Identify which cell holds the provided text, then report its (X, Y) central coordinate. 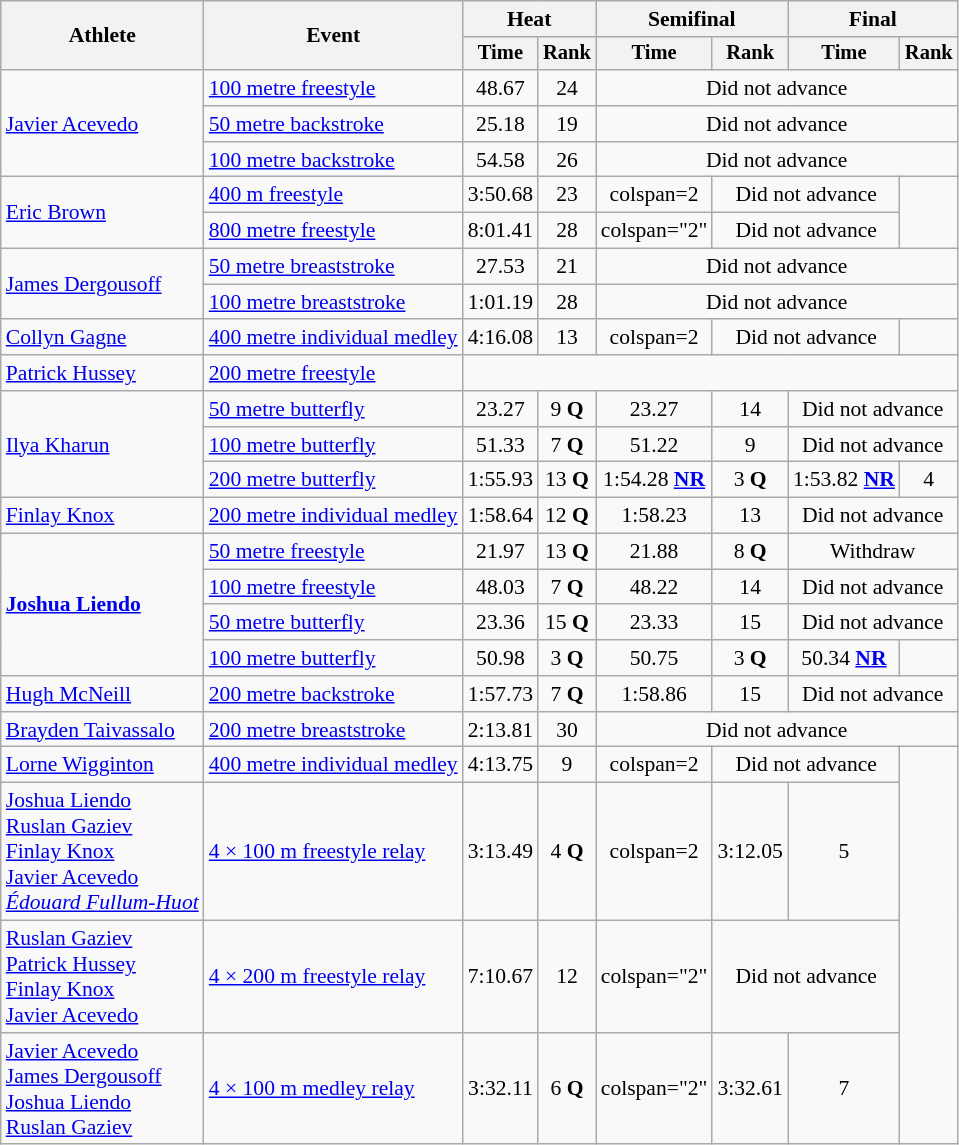
54.58 (500, 160)
Hugh McNeill (102, 694)
50.75 (654, 658)
200 metre butterfly (334, 480)
1:58.64 (500, 516)
1:58.23 (654, 516)
Finlay Knox (102, 516)
15 Q (567, 623)
3:32.61 (750, 1089)
50.34 NR (844, 658)
4 × 100 m freestyle relay (334, 852)
Javier Acevedo (102, 124)
4 Q (567, 852)
100 metre breaststroke (334, 302)
50 metre freestyle (334, 552)
Joshua Liendo Ruslan Gaziev Finlay Knox Javier AcevedoÉdouard Fullum-Huot (102, 852)
23 (567, 195)
3:12.05 (750, 852)
3:13.49 (500, 852)
Event (334, 36)
1:55.93 (500, 480)
Athlete (102, 36)
50 metre backstroke (334, 124)
7 (844, 1089)
200 metre freestyle (334, 373)
4 × 200 m freestyle relay (334, 977)
1:58.86 (654, 694)
2:13.81 (500, 730)
4:13.75 (500, 765)
3:32.11 (500, 1089)
23.36 (500, 623)
24 (567, 88)
21.97 (500, 552)
51.33 (500, 445)
6 Q (567, 1089)
1:01.19 (500, 302)
Brayden Taivassalo (102, 730)
4:16.08 (500, 338)
200 metre individual medley (334, 516)
30 (567, 730)
26 (567, 160)
51.22 (654, 445)
25.18 (500, 124)
Collyn Gagne (102, 338)
12 Q (567, 516)
Withdraw (873, 552)
James Dergousoff (102, 284)
400 m freestyle (334, 195)
Semifinal (692, 19)
9 Q (567, 409)
8:01.41 (500, 231)
100 metre backstroke (334, 160)
200 metre breaststroke (334, 730)
Eric Brown (102, 212)
5 (844, 852)
1:54.28 NR (654, 480)
Patrick Hussey (102, 373)
1:57.73 (500, 694)
200 metre backstroke (334, 694)
Joshua Liendo (102, 605)
7:10.67 (500, 977)
Final (873, 19)
Heat (530, 19)
4 × 100 m medley relay (334, 1089)
48.67 (500, 88)
Lorne Wigginton (102, 765)
Javier Acevedo James Dergousoff Joshua Liendo Ruslan Gaziev (102, 1089)
21 (567, 267)
12 (567, 977)
Ilya Kharun (102, 444)
48.03 (500, 587)
48.22 (654, 587)
800 metre freestyle (334, 231)
19 (567, 124)
50.98 (500, 658)
27.53 (500, 267)
50 metre breaststroke (334, 267)
21.88 (654, 552)
Ruslan Gaziev Patrick Hussey Finlay Knox Javier Acevedo (102, 977)
3:50.68 (500, 195)
23.33 (654, 623)
4 (929, 480)
1:53.82 NR (844, 480)
8 Q (750, 552)
